From the cell containing the given text, extract its center point as [x, y] coordinate. 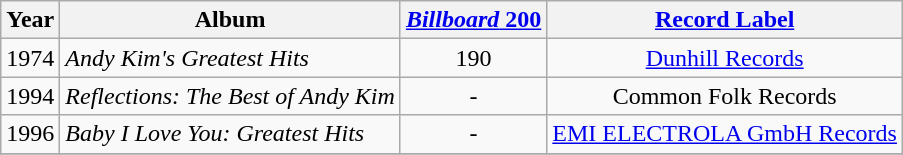
Album [230, 20]
1996 [30, 134]
190 [473, 58]
Dunhill Records [725, 58]
Common Folk Records [725, 96]
Record Label [725, 20]
1974 [30, 58]
Baby I Love You: Greatest Hits [230, 134]
Year [30, 20]
Reflections: The Best of Andy Kim [230, 96]
1994 [30, 96]
Andy Kim's Greatest Hits [230, 58]
Billboard 200 [473, 20]
EMI ELECTROLA GmbH Records [725, 134]
